Capture the cell that displays the provided text and extract its (X, Y) central coordinate. 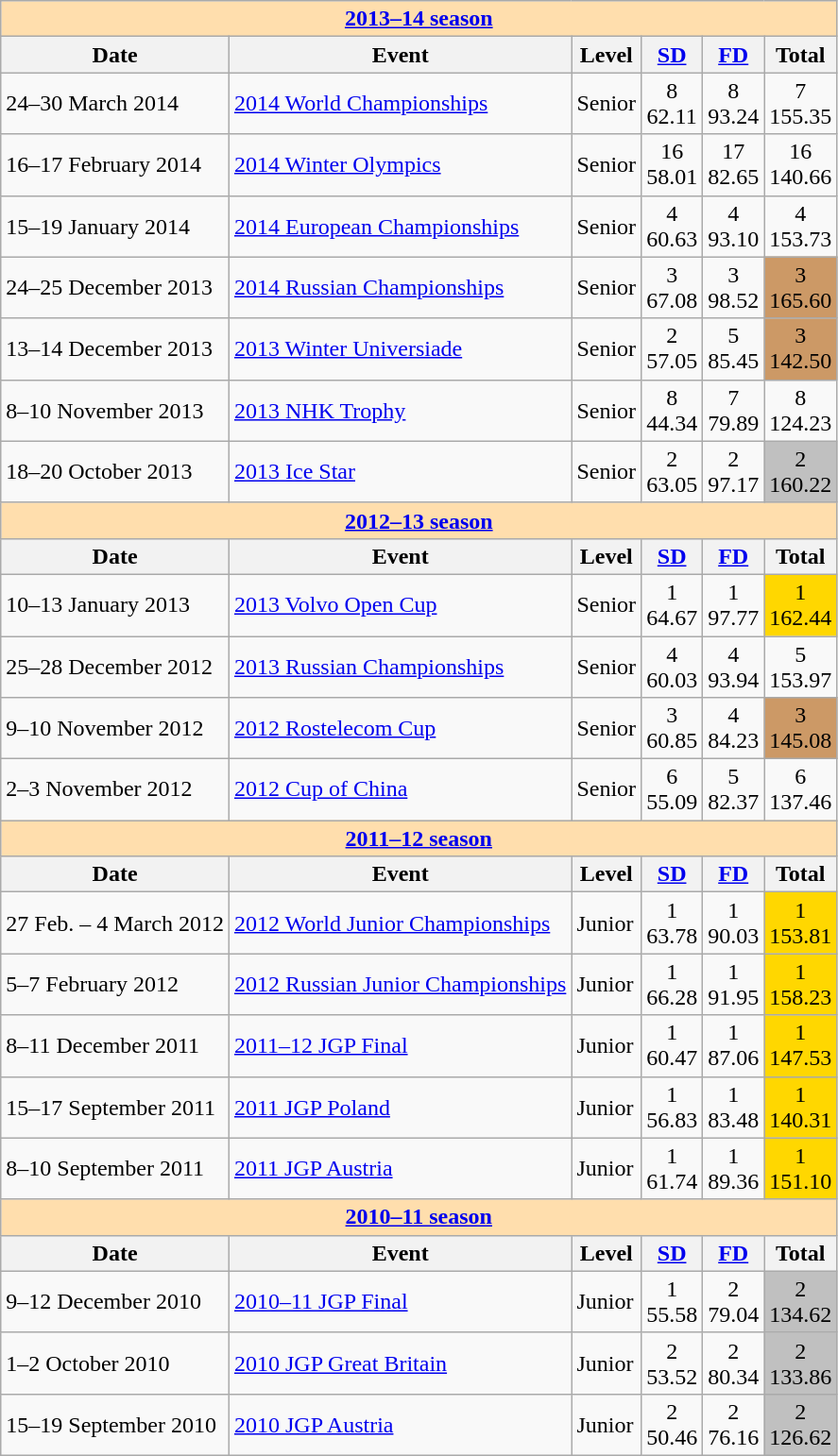
2 134.62 (801, 1301)
15–17 September 2011 (115, 1107)
7 79.89 (733, 410)
3 142.50 (801, 349)
2014 Winter Olympics (400, 164)
3 98.52 (733, 287)
2 126.62 (801, 1424)
1 56.83 (673, 1107)
8 124.23 (801, 410)
2012 Rostelecom Cup (400, 729)
5 85.45 (733, 349)
2 97.17 (733, 472)
2010–11 season (419, 1217)
25–28 December 2012 (115, 667)
2011 JGP Poland (400, 1107)
8 93.24 (733, 104)
10–13 January 2013 (115, 604)
2013 Russian Championships (400, 667)
1 97.77 (733, 604)
24–25 December 2013 (115, 287)
1 63.78 (673, 923)
8 44.34 (673, 410)
2013 Volvo Open Cup (400, 604)
16 58.01 (673, 164)
15–19 January 2014 (115, 227)
2 76.16 (733, 1424)
5 82.37 (733, 789)
1 162.44 (801, 604)
2011 JGP Austria (400, 1169)
2 63.05 (673, 472)
1 140.31 (801, 1107)
1 158.23 (801, 984)
1 60.47 (673, 1046)
2012 Cup of China (400, 789)
24–30 March 2014 (115, 104)
1–2 October 2010 (115, 1363)
8 62.11 (673, 104)
1 87.06 (733, 1046)
2013 NHK Trophy (400, 410)
2014 European Championships (400, 227)
2012 World Junior Championships (400, 923)
3 145.08 (801, 729)
4 153.73 (801, 227)
4 60.63 (673, 227)
1 89.36 (733, 1169)
2013 Winter Universiade (400, 349)
16 140.66 (801, 164)
2014 Russian Championships (400, 287)
1 83.48 (733, 1107)
2012 Russian Junior Championships (400, 984)
4 93.94 (733, 667)
15–19 September 2010 (115, 1424)
3 60.85 (673, 729)
2013 Ice Star (400, 472)
17 82.65 (733, 164)
8–11 December 2011 (115, 1046)
16–17 February 2014 (115, 164)
2–3 November 2012 (115, 789)
2 160.22 (801, 472)
2011–12 season (419, 838)
2 79.04 (733, 1301)
2 53.52 (673, 1363)
1 64.67 (673, 604)
2014 World Championships (400, 104)
7 155.35 (801, 104)
4 93.10 (733, 227)
1 66.28 (673, 984)
4 60.03 (673, 667)
5–7 February 2012 (115, 984)
1 61.74 (673, 1169)
2010 JGP Austria (400, 1424)
2 133.86 (801, 1363)
5 153.97 (801, 667)
2012–13 season (419, 520)
9–12 December 2010 (115, 1301)
13–14 December 2013 (115, 349)
9–10 November 2012 (115, 729)
2013–14 season (419, 19)
2010 JGP Great Britain (400, 1363)
4 84.23 (733, 729)
2 57.05 (673, 349)
8–10 November 2013 (115, 410)
8–10 September 2011 (115, 1169)
1 90.03 (733, 923)
3 165.60 (801, 287)
3 67.08 (673, 287)
1 91.95 (733, 984)
1 147.53 (801, 1046)
2 50.46 (673, 1424)
2010–11 JGP Final (400, 1301)
1 55.58 (673, 1301)
2 80.34 (733, 1363)
1 153.81 (801, 923)
2011–12 JGP Final (400, 1046)
27 Feb. – 4 March 2012 (115, 923)
6 137.46 (801, 789)
6 55.09 (673, 789)
18–20 October 2013 (115, 472)
1 151.10 (801, 1169)
